From the cell containing the given text, extract its center point as [X, Y] coordinate. 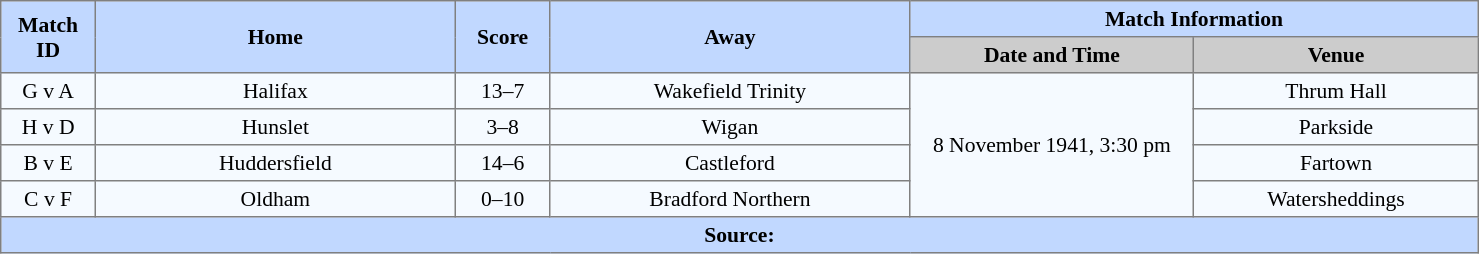
0–10 [502, 199]
Match ID [48, 37]
Away [730, 37]
8 November 1941, 3:30 pm [1052, 145]
G v A [48, 91]
Parkside [1336, 127]
Match Information [1194, 19]
Wigan [730, 127]
Watersheddings [1336, 199]
Date and Time [1052, 55]
Oldham [275, 199]
C v F [48, 199]
Score [502, 37]
Bradford Northern [730, 199]
H v D [48, 127]
Fartown [1336, 163]
14–6 [502, 163]
Wakefield Trinity [730, 91]
3–8 [502, 127]
B v E [48, 163]
Thrum Hall [1336, 91]
Huddersfield [275, 163]
Halifax [275, 91]
Source: [740, 235]
Hunslet [275, 127]
Venue [1336, 55]
Castleford [730, 163]
Home [275, 37]
13–7 [502, 91]
